Scan for the cell matching the given text and deliver its [X, Y] coordinate at center. 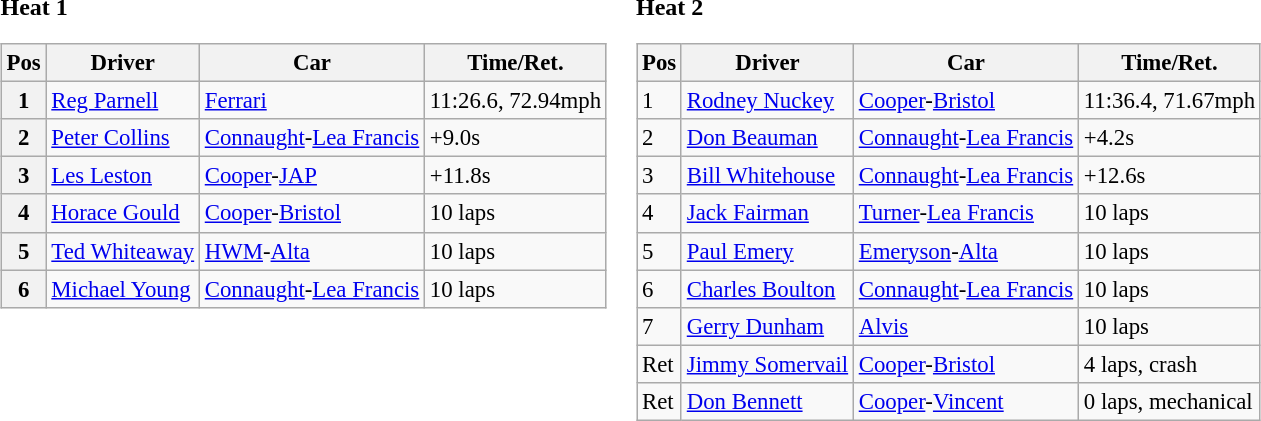
Bill Whitehouse [767, 176]
Paul Emery [767, 251]
Turner-Lea Francis [966, 213]
Les Leston [122, 176]
Alvis [966, 326]
7 [660, 326]
Horace Gould [122, 213]
+11.8s [516, 176]
11:26.6, 72.94mph [516, 101]
Rodney Nuckey [767, 101]
+12.6s [1170, 176]
+4.2s [1170, 138]
4 laps, crash [1170, 364]
11:36.4, 71.67mph [1170, 101]
Charles Boulton [767, 289]
Don Beauman [767, 138]
0 laps, mechanical [1170, 401]
Michael Young [122, 289]
Gerry Dunham [767, 326]
Cooper-JAP [312, 176]
Peter Collins [122, 138]
Jack Fairman [767, 213]
Cooper-Vincent [966, 401]
HWM-Alta [312, 251]
Emeryson-Alta [966, 251]
Don Bennett [767, 401]
Reg Parnell [122, 101]
Ted Whiteaway [122, 251]
Jimmy Somervail [767, 364]
Ferrari [312, 101]
+9.0s [516, 138]
